Determine the (X, Y) coordinate at the center of the cell enclosing the given text.  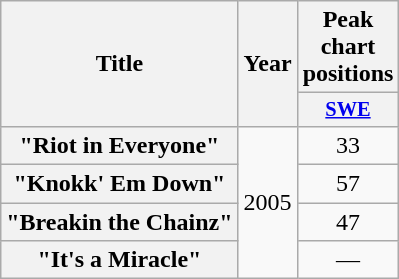
"Knokk' Em Down" (120, 184)
"It's a Miracle" (120, 260)
Year (268, 64)
— (348, 260)
2005 (268, 202)
Title (120, 64)
57 (348, 184)
33 (348, 145)
"Breakin the Chainz" (120, 222)
"Riot in Everyone" (120, 145)
Peak chart positions (348, 47)
SWE (348, 110)
47 (348, 222)
